Return the (x, y) coordinate for the center point of the cell that contains the specified text.  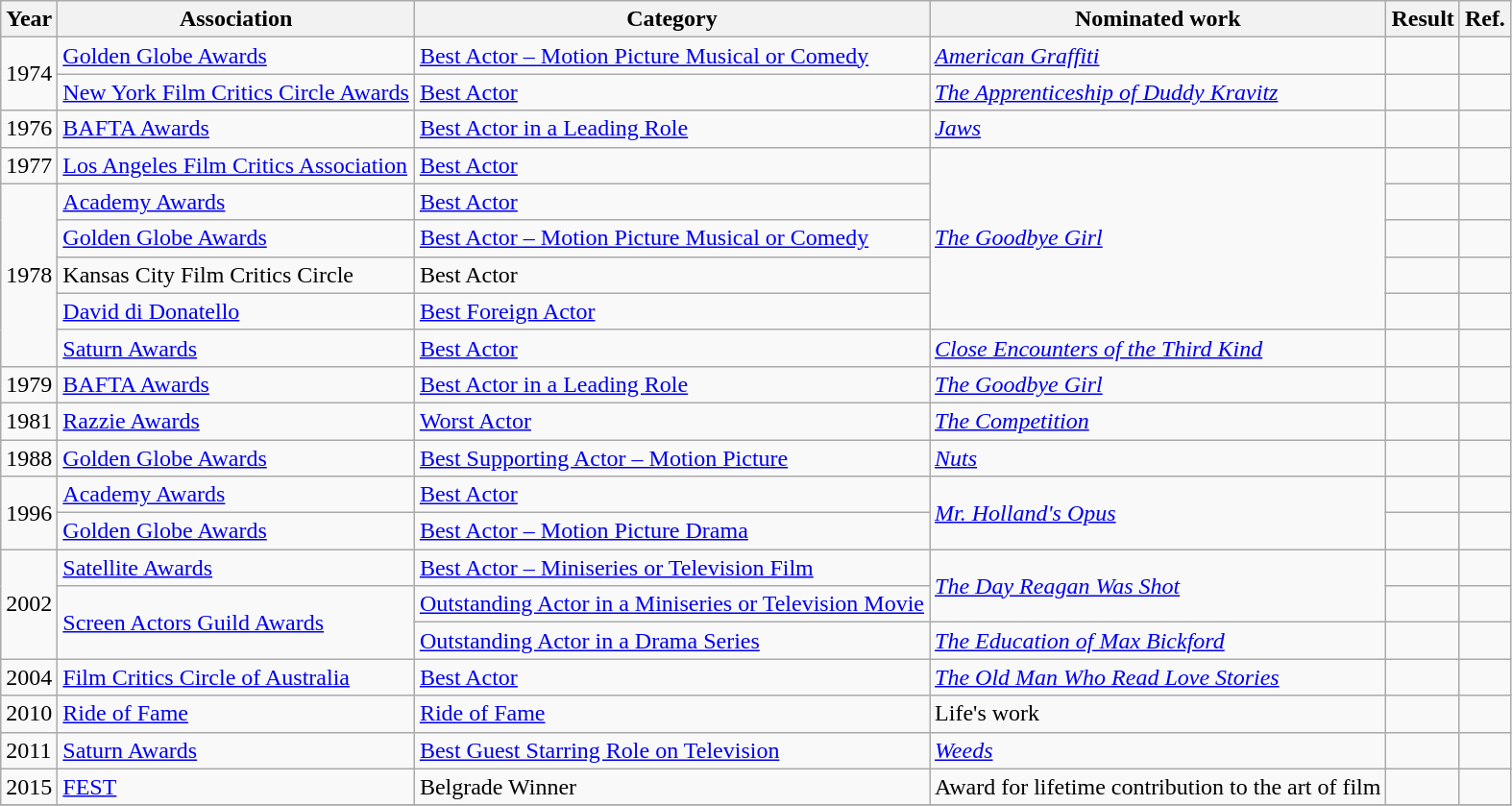
Award for lifetime contribution to the art of film (1158, 787)
Razzie Awards (236, 421)
Year (29, 19)
Category (671, 19)
Mr. Holland's Opus (1158, 513)
The Apprenticeship of Duddy Kravitz (1158, 92)
1981 (29, 421)
2004 (29, 677)
2011 (29, 750)
Nominated work (1158, 19)
1988 (29, 458)
1996 (29, 513)
Life's work (1158, 714)
David di Donatello (236, 311)
Association (236, 19)
Film Critics Circle of Australia (236, 677)
Best Guest Starring Role on Television (671, 750)
1979 (29, 384)
American Graffiti (1158, 56)
Los Angeles Film Critics Association (236, 165)
1977 (29, 165)
1976 (29, 129)
Best Supporting Actor – Motion Picture (671, 458)
Best Foreign Actor (671, 311)
Close Encounters of the Third Kind (1158, 348)
Screen Actors Guild Awards (236, 623)
Weeds (1158, 750)
The Education of Max Bickford (1158, 641)
Worst Actor (671, 421)
Best Actor – Motion Picture Drama (671, 531)
Jaws (1158, 129)
2015 (29, 787)
Kansas City Film Critics Circle (236, 275)
The Day Reagan Was Shot (1158, 586)
Outstanding Actor in a Miniseries or Television Movie (671, 604)
2010 (29, 714)
1974 (29, 74)
Outstanding Actor in a Drama Series (671, 641)
The Competition (1158, 421)
Ref. (1485, 19)
Best Actor – Miniseries or Television Film (671, 568)
FEST (236, 787)
The Old Man Who Read Love Stories (1158, 677)
1978 (29, 275)
Satellite Awards (236, 568)
Result (1423, 19)
Belgrade Winner (671, 787)
New York Film Critics Circle Awards (236, 92)
Nuts (1158, 458)
2002 (29, 604)
